Find where the given text appears and provide that cell's center as [X, Y] coordinate. 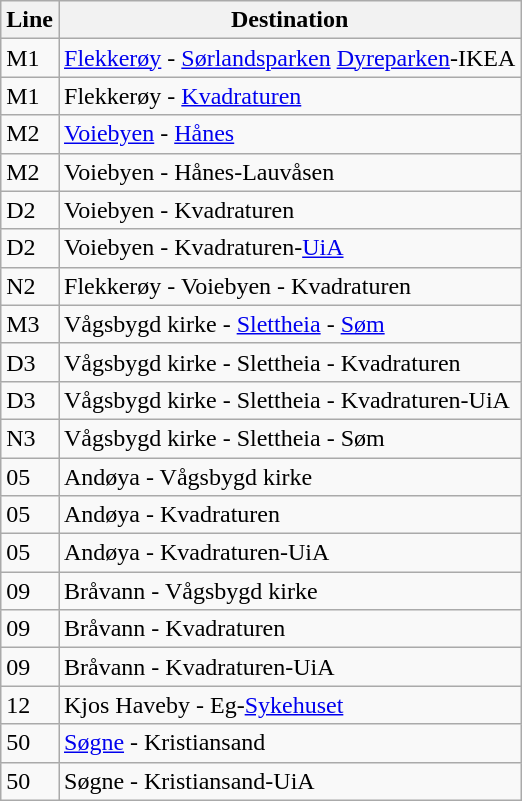
Bråvann - Vågsbygd kirke [289, 591]
Voiebyen - Hånes [289, 134]
N3 [30, 438]
Søgne - Kristiansand [289, 743]
Søgne - Kristiansand-UiA [289, 781]
Voiebyen - Kvadraturen [289, 210]
Flekkerøy - Voiebyen - Kvadraturen [289, 286]
N2 [30, 286]
Flekkerøy - Sørlandsparken Dyreparken-IKEA [289, 58]
Andøya - Kvadraturen-UiA [289, 553]
Kjos Haveby - Eg-Sykehuset [289, 705]
Destination [289, 20]
Bråvann - Kvadraturen-UiA [289, 667]
Line [30, 20]
Voiebyen - Hånes-Lauvåsen [289, 172]
Flekkerøy - Kvadraturen [289, 96]
Voiebyen - Kvadraturen-UiA [289, 248]
Andøya - Kvadraturen [289, 515]
12 [30, 705]
Andøya - Vågsbygd kirke [289, 477]
Vågsbygd kirke - Slettheia - Kvadraturen-UiA [289, 400]
M3 [30, 324]
Bråvann - Kvadraturen [289, 629]
Vågsbygd kirke - Slettheia - Kvadraturen [289, 362]
